Extract the [X, Y] coordinate from the center of the cell holding the provided text.  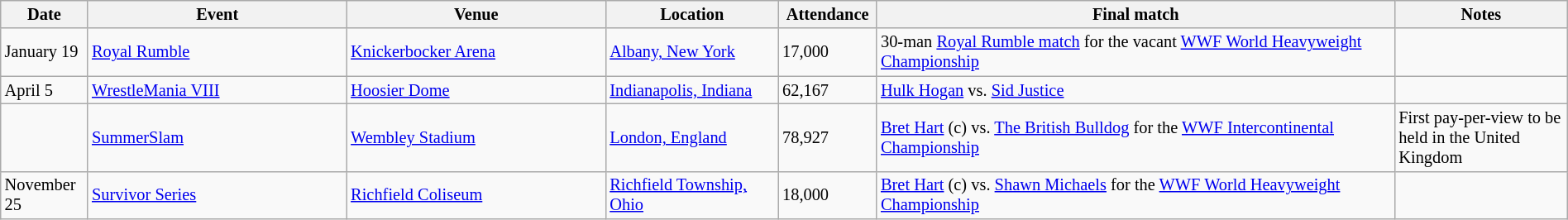
April 5 [45, 90]
Richfield Township, Ohio [691, 195]
Bret Hart (c) vs. The British Bulldog for the WWF Intercontinental Championship [1135, 137]
Location [691, 14]
Attendance [827, 14]
Wembley Stadium [476, 137]
Indianapolis, Indiana [691, 90]
30-man Royal Rumble match for the vacant WWF World Heavyweight Championship [1135, 52]
First pay-per-view to be held in the United Kingdom [1480, 137]
Hoosier Dome [476, 90]
Final match [1135, 14]
Survivor Series [217, 195]
Hulk Hogan vs. Sid Justice [1135, 90]
Royal Rumble [217, 52]
Richfield Coliseum [476, 195]
Knickerbocker Arena [476, 52]
London, England [691, 137]
17,000 [827, 52]
Date [45, 14]
January 19 [45, 52]
Event [217, 14]
WrestleMania VIII [217, 90]
Venue [476, 14]
Notes [1480, 14]
Bret Hart (c) vs. Shawn Michaels for the WWF World Heavyweight Championship [1135, 195]
62,167 [827, 90]
78,927 [827, 137]
18,000 [827, 195]
Albany, New York [691, 52]
SummerSlam [217, 137]
November 25 [45, 195]
